Locate the cell with the specified text and output its [x, y] center coordinate. 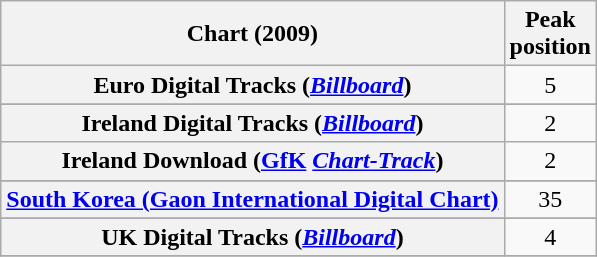
4 [550, 237]
Peakposition [550, 34]
South Korea (Gaon International Digital Chart) [252, 199]
35 [550, 199]
Ireland Digital Tracks (Billboard) [252, 123]
Ireland Download (GfK Chart-Track) [252, 161]
UK Digital Tracks (Billboard) [252, 237]
Euro Digital Tracks (Billboard) [252, 85]
Chart (2009) [252, 34]
5 [550, 85]
